Return the [x, y] coordinate for the center point of the cell that contains the specified text.  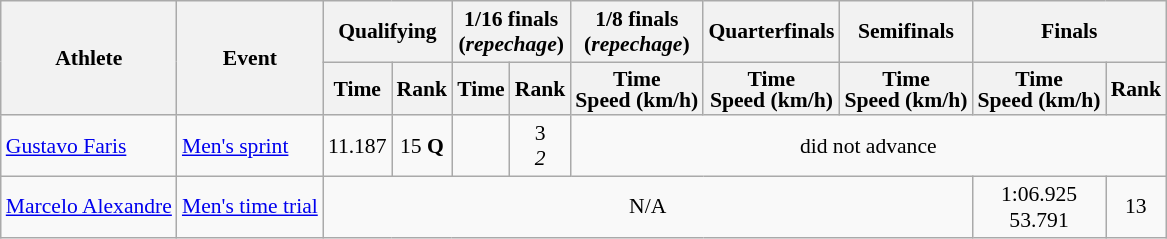
Men's time trial [250, 208]
N/A [648, 208]
1/16 finals(repechage) [511, 32]
1:06.92553.791 [1038, 208]
Marcelo Alexandre [89, 208]
Event [250, 58]
1/8 finals(repechage) [636, 32]
Men's sprint [250, 146]
13 [1136, 208]
32 [540, 146]
Qualifying [388, 32]
Athlete [89, 58]
Quarterfinals [771, 32]
Semifinals [906, 32]
15 Q [422, 146]
did not advance [868, 146]
Finals [1069, 32]
11.187 [358, 146]
Gustavo Faris [89, 146]
